Pinpoint the cell where the given text exists, returning its (X, Y) midpoint coordinate. 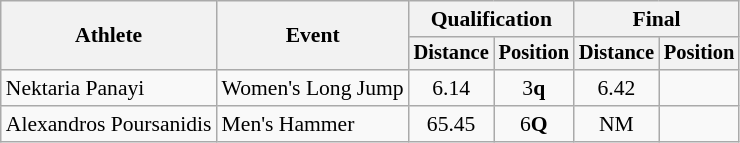
Nektaria Panayi (109, 88)
Athlete (109, 36)
NM (616, 124)
Qualification (492, 19)
Alexandros Poursanidis (109, 124)
6.14 (452, 88)
Event (313, 36)
65.45 (452, 124)
Women's Long Jump (313, 88)
Final (656, 19)
6Q (534, 124)
6.42 (616, 88)
3q (534, 88)
Men's Hammer (313, 124)
